Locate the cell with the specified text and output its (x, y) center coordinate. 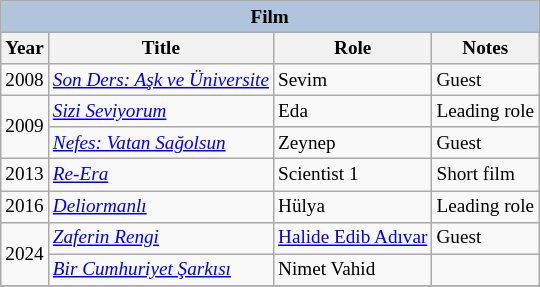
Nefes: Vatan Sağolsun (160, 143)
Deliormanlı (160, 206)
Eda (352, 111)
Nimet Vahid (352, 270)
2008 (25, 80)
Hülya (352, 206)
Re-Era (160, 175)
Year (25, 48)
2024 (25, 254)
Role (352, 48)
Short film (486, 175)
Halide Edib Adıvar (352, 238)
Sevim (352, 80)
Zaferin Rengi (160, 238)
Title (160, 48)
Zeynep (352, 143)
2013 (25, 175)
Bir Cumhuriyet Şarkısı (160, 270)
Sizi Seviyorum (160, 111)
Scientist 1 (352, 175)
Film (270, 17)
2009 (25, 126)
Notes (486, 48)
Son Ders: Aşk ve Üniversite (160, 80)
2016 (25, 206)
